Identify which cell holds the provided text, then report its [x, y] central coordinate. 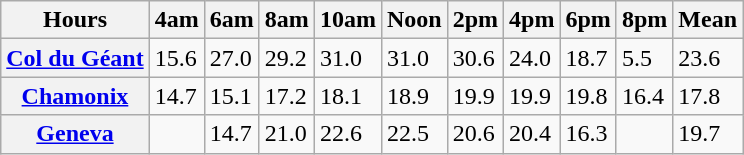
2pm [475, 20]
Chamonix [75, 96]
16.3 [588, 134]
Mean [708, 20]
21.0 [286, 134]
17.8 [708, 96]
Col du Géant [75, 58]
15.6 [176, 58]
22.6 [348, 134]
4am [176, 20]
18.1 [348, 96]
8pm [644, 20]
20.4 [532, 134]
18.7 [588, 58]
Noon [414, 20]
29.2 [286, 58]
27.0 [232, 58]
Hours [75, 20]
8am [286, 20]
18.9 [414, 96]
20.6 [475, 134]
30.6 [475, 58]
17.2 [286, 96]
22.5 [414, 134]
23.6 [708, 58]
5.5 [644, 58]
16.4 [644, 96]
4pm [532, 20]
19.7 [708, 134]
6pm [588, 20]
15.1 [232, 96]
Geneva [75, 134]
6am [232, 20]
24.0 [532, 58]
19.8 [588, 96]
10am [348, 20]
